Return (x, y) of the center of cell containing provided text 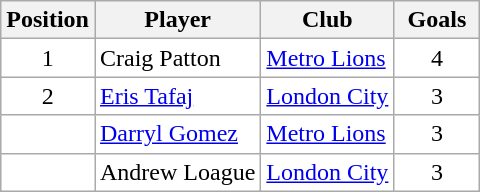
Darryl Gomez (177, 134)
2 (48, 96)
Eris Tafaj (177, 96)
Position (48, 20)
4 (437, 58)
Craig Patton (177, 58)
Club (328, 20)
1 (48, 58)
Goals (437, 20)
Player (177, 20)
Andrew Loague (177, 172)
